Find where the given text appears and provide that cell's center as [x, y] coordinate. 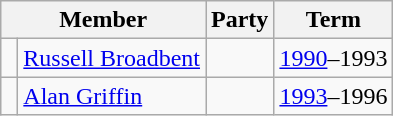
1993–1996 [334, 96]
Russell Broadbent [112, 58]
Term [334, 20]
Party [240, 20]
Alan Griffin [112, 96]
1990–1993 [334, 58]
Member [104, 20]
